Search for the cell housing the specified text and yield its (x, y) center coordinate. 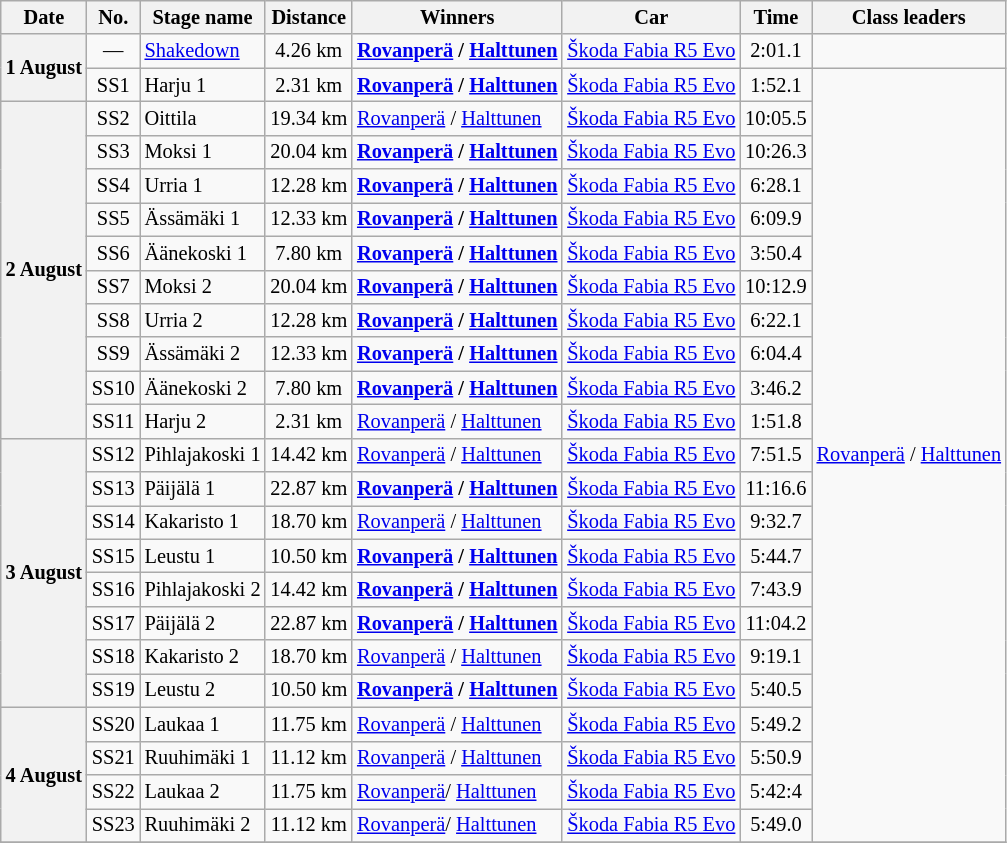
SS11 (114, 421)
SS13 (114, 489)
1 August (44, 68)
Oittila (203, 118)
Päijälä 2 (203, 623)
Time (776, 17)
2:01.1 (776, 51)
Harju 2 (203, 421)
4.26 km (308, 51)
5:49.0 (776, 825)
7:43.9 (776, 589)
Car (651, 17)
2 August (44, 270)
10:12.9 (776, 287)
Leustu 2 (203, 690)
SS12 (114, 455)
11:16.6 (776, 489)
Ässämäki 2 (203, 354)
6:09.9 (776, 219)
SS14 (114, 522)
Ässämäki 1 (203, 219)
9:32.7 (776, 522)
Winners (457, 17)
SS22 (114, 791)
Leustu 1 (203, 556)
Ruuhimäki 2 (203, 825)
7:51.5 (776, 455)
Pihlajakoski 1 (203, 455)
SS7 (114, 287)
5:49.2 (776, 724)
19.34 km (308, 118)
SS9 (114, 354)
Stage name (203, 17)
Laukaa 2 (203, 791)
6:04.4 (776, 354)
6:28.1 (776, 186)
3 August (44, 572)
Päijälä 1 (203, 489)
Kakaristo 2 (203, 657)
SS1 (114, 85)
SS15 (114, 556)
SS23 (114, 825)
Shakedown (203, 51)
Pihlajakoski 2 (203, 589)
SS17 (114, 623)
Äänekoski 2 (203, 388)
1:52.1 (776, 85)
5:40.5 (776, 690)
6:22.1 (776, 320)
SS6 (114, 253)
Date (44, 17)
Kakaristo 1 (203, 522)
10:26.3 (776, 152)
SS10 (114, 388)
3:50.4 (776, 253)
3:46.2 (776, 388)
Laukaa 1 (203, 724)
4 August (44, 774)
Äänekoski 1 (203, 253)
Urria 2 (203, 320)
SS5 (114, 219)
SS8 (114, 320)
Ruuhimäki 1 (203, 758)
5:42:4 (776, 791)
Harju 1 (203, 85)
SS3 (114, 152)
Class leaders (909, 17)
Moksi 2 (203, 287)
1:51.8 (776, 421)
Urria 1 (203, 186)
SS20 (114, 724)
SS16 (114, 589)
SS21 (114, 758)
11:04.2 (776, 623)
SS2 (114, 118)
SS18 (114, 657)
— (114, 51)
SS19 (114, 690)
5:44.7 (776, 556)
5:50.9 (776, 758)
9:19.1 (776, 657)
SS4 (114, 186)
10:05.5 (776, 118)
Distance (308, 17)
No. (114, 17)
Moksi 1 (203, 152)
